Capture the cell that displays the provided text and extract its (X, Y) central coordinate. 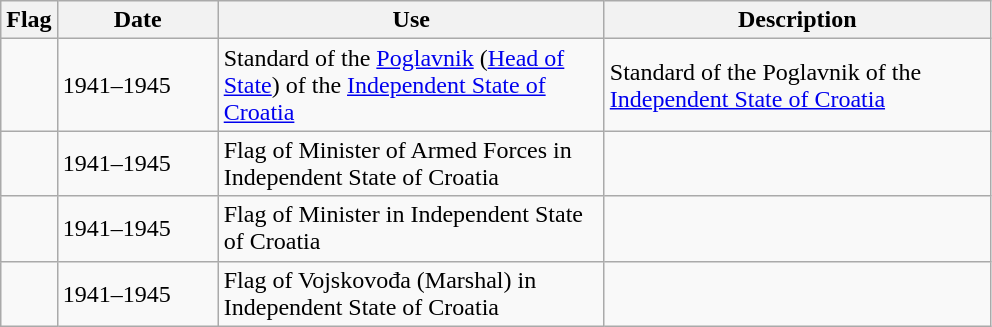
Flag of Vojskovođa (Marshal) in Independent State of Croatia (411, 294)
Flag of Minister of Armed Forces in Independent State of Croatia (411, 164)
Standard of the Poglavnik (Head of State) of the Independent State of Croatia (411, 85)
Use (411, 20)
Standard of the Poglavnik of the Independent State of Croatia (797, 85)
Flag of Minister in Independent State of Croatia (411, 228)
Date (138, 20)
Flag (29, 20)
Description (797, 20)
